Pinpoint the cell where the given text exists, returning its (X, Y) midpoint coordinate. 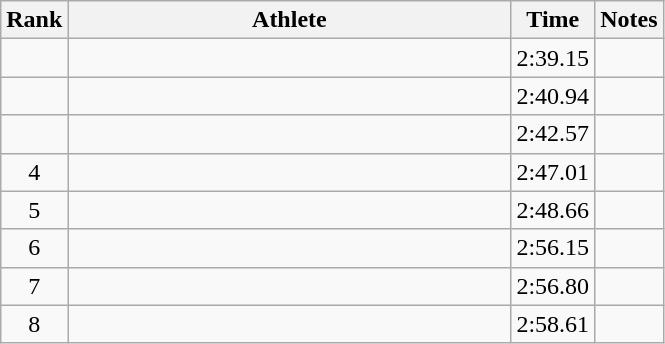
Rank (34, 20)
Notes (629, 20)
2:48.66 (553, 210)
2:58.61 (553, 324)
5 (34, 210)
4 (34, 172)
2:39.15 (553, 58)
2:47.01 (553, 172)
8 (34, 324)
2:56.80 (553, 286)
2:56.15 (553, 248)
2:40.94 (553, 96)
Time (553, 20)
7 (34, 286)
6 (34, 248)
Athlete (290, 20)
2:42.57 (553, 134)
